Identify which cell holds the provided text, then report its (x, y) central coordinate. 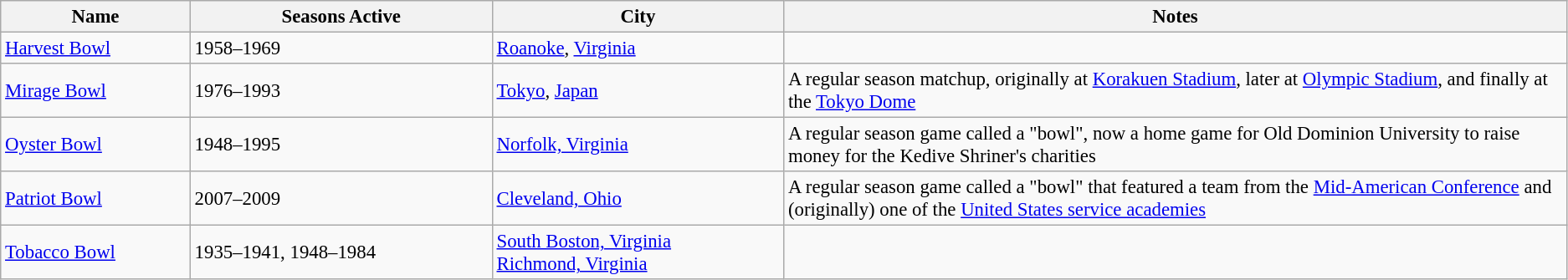
Patriot Bowl (95, 199)
1948–1995 (341, 145)
Name (95, 17)
Roanoke, Virginia (638, 48)
Tokyo, Japan (638, 90)
Cleveland, Ohio (638, 199)
A regular season game called a "bowl", now a home game for Old Dominion University to raise money for the Kedive Shriner's charities (1176, 145)
Oyster Bowl (95, 145)
2007–2009 (341, 199)
Tobacco Bowl (95, 252)
A regular season matchup, originally at Korakuen Stadium, later at Olympic Stadium, and finally at the Tokyo Dome (1176, 90)
City (638, 17)
Mirage Bowl (95, 90)
1958–1969 (341, 48)
1976–1993 (341, 90)
1935–1941, 1948–1984 (341, 252)
Norfolk, Virginia (638, 145)
Seasons Active (341, 17)
Harvest Bowl (95, 48)
Notes (1176, 17)
South Boston, VirginiaRichmond, Virginia (638, 252)
